Provide the [x, y] coordinate of the cell's center where the given text is located.  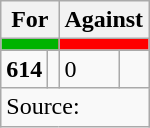
0 [90, 69]
For [30, 20]
614 [24, 69]
Against [104, 20]
Source: [75, 107]
